Find where the given text appears and provide that cell's center as (X, Y) coordinate. 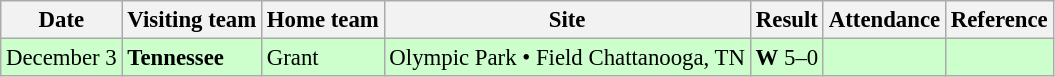
Site (567, 20)
W 5–0 (786, 58)
Attendance (884, 20)
Result (786, 20)
Olympic Park • Field Chattanooga, TN (567, 58)
Visiting team (192, 20)
Date (62, 20)
Grant (324, 58)
Tennessee (192, 58)
Home team (324, 20)
December 3 (62, 58)
Reference (999, 20)
